Return [x, y] of the center of cell containing provided text 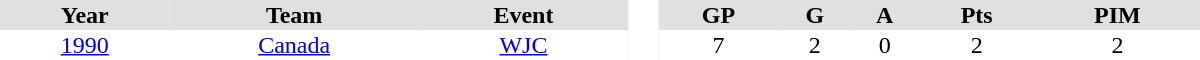
WJC [524, 45]
7 [718, 45]
Year [85, 15]
1990 [85, 45]
G [815, 15]
PIM [1118, 15]
GP [718, 15]
Pts [976, 15]
A [885, 15]
0 [885, 45]
Canada [294, 45]
Event [524, 15]
Team [294, 15]
